Extract the [x, y] coordinate from the center of the cell holding the provided text.  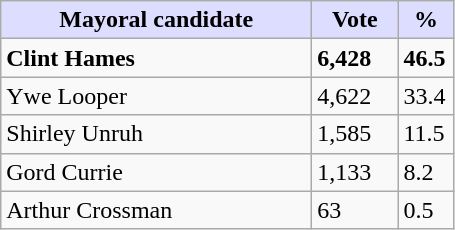
Gord Currie [156, 172]
4,622 [355, 96]
Ywe Looper [156, 96]
46.5 [426, 58]
33.4 [426, 96]
% [426, 20]
1,585 [355, 134]
Clint Hames [156, 58]
Shirley Unruh [156, 134]
6,428 [355, 58]
Vote [355, 20]
0.5 [426, 210]
Mayoral candidate [156, 20]
1,133 [355, 172]
63 [355, 210]
8.2 [426, 172]
11.5 [426, 134]
Arthur Crossman [156, 210]
